Search for the cell housing the specified text and yield its [x, y] center coordinate. 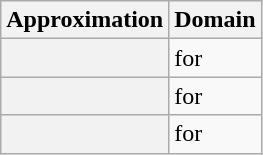
Approximation [85, 20]
Domain [215, 20]
